Search for the cell housing the specified text and yield its (x, y) center coordinate. 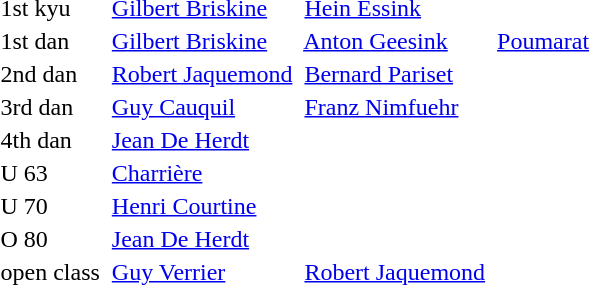
Gilbert Briskine (199, 41)
Robert Jaquemond (199, 74)
Charrière (199, 173)
Guy Cauquil (199, 107)
Bernard Pariset (392, 74)
Franz Nimfuehr (392, 107)
Henri Courtine (199, 206)
Anton Geesink (392, 41)
